Scan for the cell matching the given text and deliver its (x, y) coordinate at center. 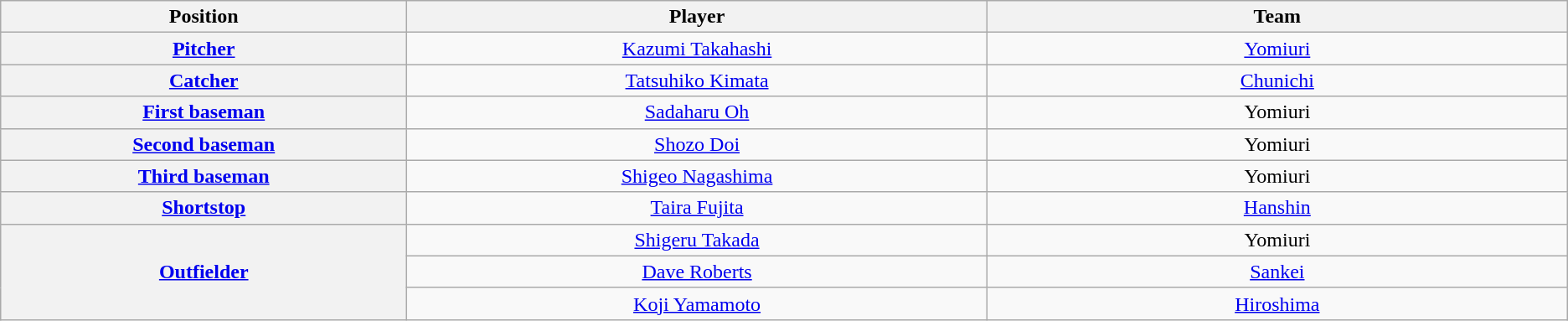
Catcher (204, 80)
Position (204, 17)
Shortstop (204, 208)
Kazumi Takahashi (697, 49)
Sadaharu Oh (697, 112)
Shigeo Nagashima (697, 176)
Team (1277, 17)
Hanshin (1277, 208)
First baseman (204, 112)
Hiroshima (1277, 303)
Shozo Doi (697, 144)
Tatsuhiko Kimata (697, 80)
Taira Fujita (697, 208)
Pitcher (204, 49)
Third baseman (204, 176)
Second baseman (204, 144)
Sankei (1277, 272)
Shigeru Takada (697, 240)
Player (697, 17)
Chunichi (1277, 80)
Koji Yamamoto (697, 303)
Dave Roberts (697, 272)
Outfielder (204, 272)
